Provide the (x, y) coordinate of the cell's center where the given text is located.  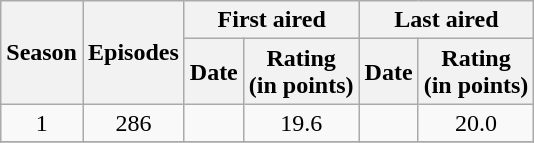
Last aired (446, 20)
20.0 (476, 123)
First aired (272, 20)
Episodes (133, 52)
Season (42, 52)
286 (133, 123)
19.6 (301, 123)
1 (42, 123)
